From the cell containing the given text, extract its center point as [x, y] coordinate. 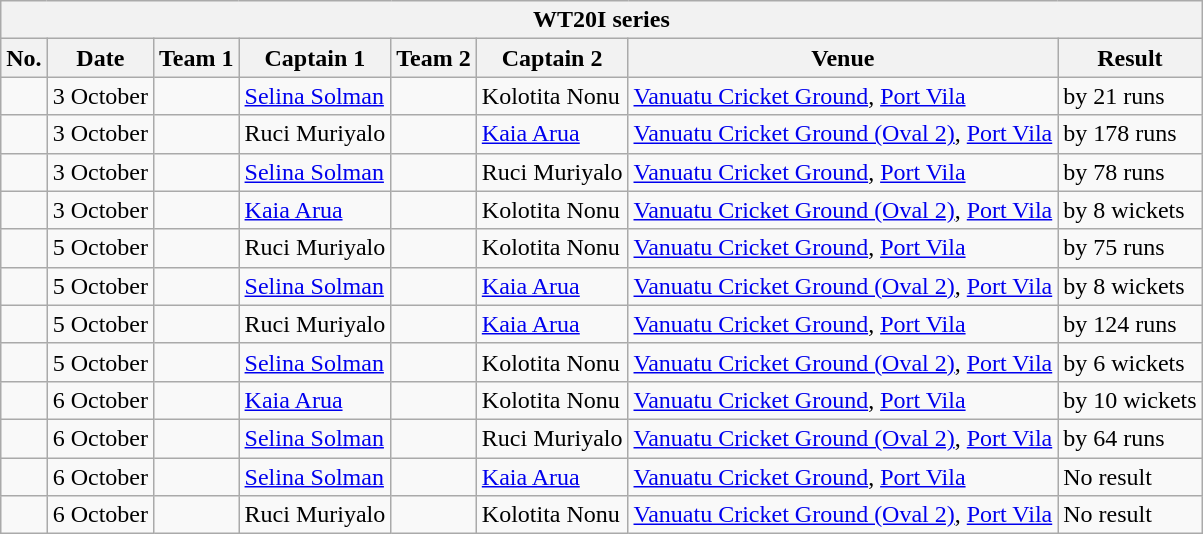
by 178 runs [1130, 134]
by 78 runs [1130, 172]
Captain 2 [552, 58]
Team 1 [197, 58]
by 21 runs [1130, 96]
No. [24, 58]
by 10 wickets [1130, 400]
by 64 runs [1130, 438]
by 124 runs [1130, 324]
Date [100, 58]
WT20I series [602, 20]
by 6 wickets [1130, 362]
Venue [843, 58]
Result [1130, 58]
Team 2 [434, 58]
Captain 1 [315, 58]
by 75 runs [1130, 248]
